Extract the [X, Y] coordinate from the center of the cell holding the provided text.  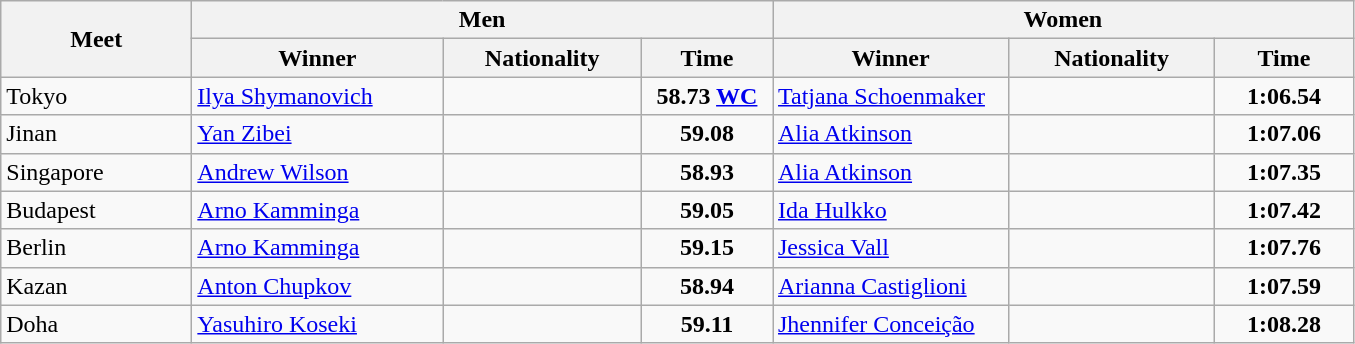
59.11 [706, 324]
1:07.59 [1284, 286]
1:07.76 [1284, 248]
Singapore [96, 172]
1:08.28 [1284, 324]
Tatjana Schoenmaker [890, 96]
59.08 [706, 134]
58.73 WC [706, 96]
Yasuhiro Koseki [318, 324]
Jhennifer Conceição [890, 324]
1:07.35 [1284, 172]
59.05 [706, 210]
Arianna Castiglioni [890, 286]
Ida Hulkko [890, 210]
Doha [96, 324]
1:07.42 [1284, 210]
1:07.06 [1284, 134]
Kazan [96, 286]
Meet [96, 39]
Women [1062, 20]
58.94 [706, 286]
Tokyo [96, 96]
Andrew Wilson [318, 172]
58.93 [706, 172]
Berlin [96, 248]
Men [482, 20]
Jessica Vall [890, 248]
Budapest [96, 210]
59.15 [706, 248]
Jinan [96, 134]
Anton Chupkov [318, 286]
Yan Zibei [318, 134]
Ilya Shymanovich [318, 96]
1:06.54 [1284, 96]
